Output the (X, Y) coordinate of the center of the cell containing the given text.  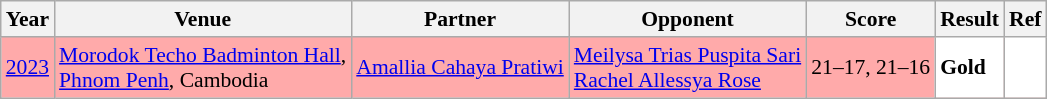
Opponent (688, 19)
Venue (202, 19)
Meilysa Trias Puspita Sari Rachel Allessya Rose (688, 68)
Score (870, 19)
Result (970, 19)
2023 (28, 68)
Gold (970, 68)
Year (28, 19)
Partner (460, 19)
21–17, 21–16 (870, 68)
Ref (1025, 19)
Amallia Cahaya Pratiwi (460, 68)
Morodok Techo Badminton Hall,Phnom Penh, Cambodia (202, 68)
